Extract the [x, y] coordinate from the center of the cell holding the provided text.  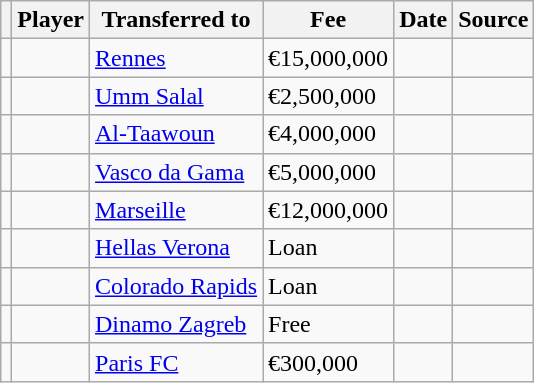
Source [494, 20]
€2,500,000 [328, 96]
€300,000 [328, 362]
Al-Taawoun [176, 134]
Fee [328, 20]
Free [328, 324]
Hellas Verona [176, 248]
Transferred to [176, 20]
Vasco da Gama [176, 172]
Paris FC [176, 362]
Umm Salal [176, 96]
€5,000,000 [328, 172]
Dinamo Zagreb [176, 324]
Marseille [176, 210]
€12,000,000 [328, 210]
€15,000,000 [328, 58]
Player [51, 20]
Colorado Rapids [176, 286]
Rennes [176, 58]
Date [424, 20]
€4,000,000 [328, 134]
